Pinpoint the cell where the given text exists, returning its (X, Y) midpoint coordinate. 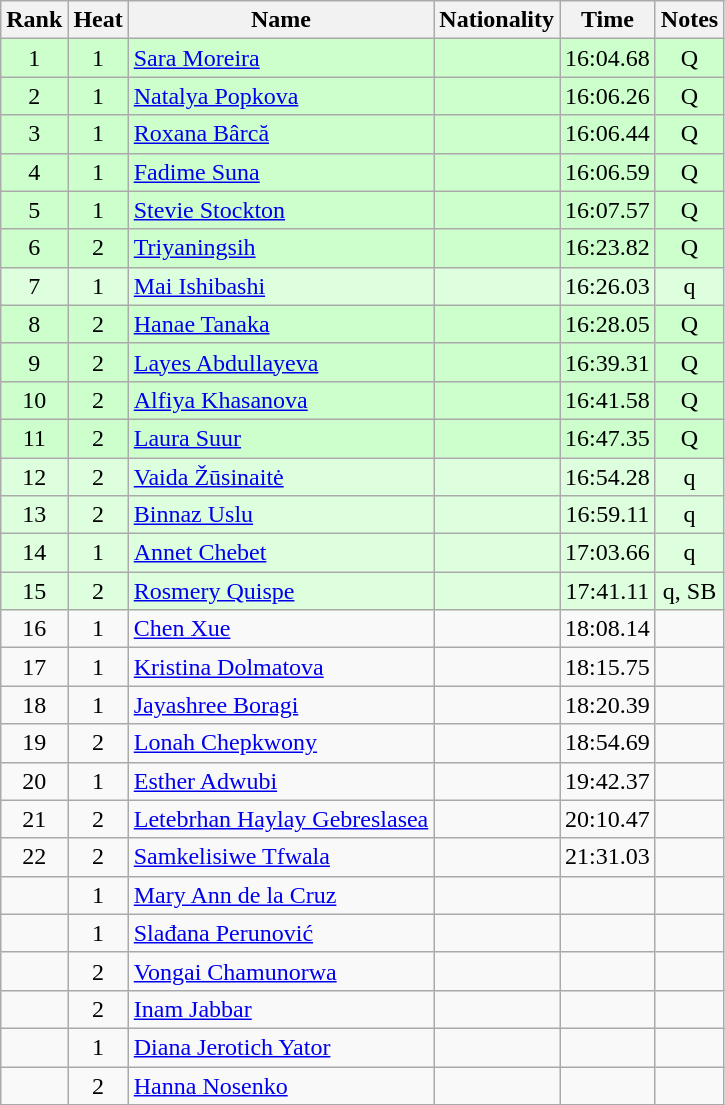
14 (34, 553)
18:54.69 (608, 743)
18:15.75 (608, 667)
Time (608, 20)
16 (34, 629)
19 (34, 743)
9 (34, 362)
Laura Suur (281, 438)
16:59.11 (608, 515)
Hanae Tanaka (281, 324)
Fadime Suna (281, 172)
Nationality (497, 20)
4 (34, 172)
13 (34, 515)
16:28.05 (608, 324)
20:10.47 (608, 819)
11 (34, 438)
Notes (689, 20)
Triyaningsih (281, 248)
8 (34, 324)
Chen Xue (281, 629)
17:03.66 (608, 553)
16:54.28 (608, 477)
Binnaz Uslu (281, 515)
Hanna Nosenko (281, 1085)
16:39.31 (608, 362)
Heat (98, 20)
15 (34, 591)
Natalya Popkova (281, 96)
Mary Ann de la Cruz (281, 895)
20 (34, 781)
10 (34, 400)
q, SB (689, 591)
16:47.35 (608, 438)
16:26.03 (608, 286)
22 (34, 857)
Rosmery Quispe (281, 591)
Vongai Chamunorwa (281, 971)
21 (34, 819)
16:06.26 (608, 96)
18:20.39 (608, 705)
Rank (34, 20)
Name (281, 20)
7 (34, 286)
Alfiya Khasanova (281, 400)
16:07.57 (608, 210)
16:06.59 (608, 172)
18:08.14 (608, 629)
Stevie Stockton (281, 210)
Roxana Bârcă (281, 134)
17 (34, 667)
Jayashree Boragi (281, 705)
Kristina Dolmatova (281, 667)
Samkelisiwe Tfwala (281, 857)
Lonah Chepkwony (281, 743)
17:41.11 (608, 591)
Sara Moreira (281, 58)
Letebrhan Haylay Gebreslasea (281, 819)
12 (34, 477)
Layes Abdullayeva (281, 362)
16:41.58 (608, 400)
16:04.68 (608, 58)
21:31.03 (608, 857)
6 (34, 248)
Esther Adwubi (281, 781)
Mai Ishibashi (281, 286)
19:42.37 (608, 781)
Slađana Perunović (281, 933)
Diana Jerotich Yator (281, 1047)
3 (34, 134)
5 (34, 210)
Annet Chebet (281, 553)
16:23.82 (608, 248)
Vaida Žūsinaitė (281, 477)
18 (34, 705)
Inam Jabbar (281, 1009)
16:06.44 (608, 134)
